For the text-containing cell, return its midpoint in [X, Y] coordinate format. 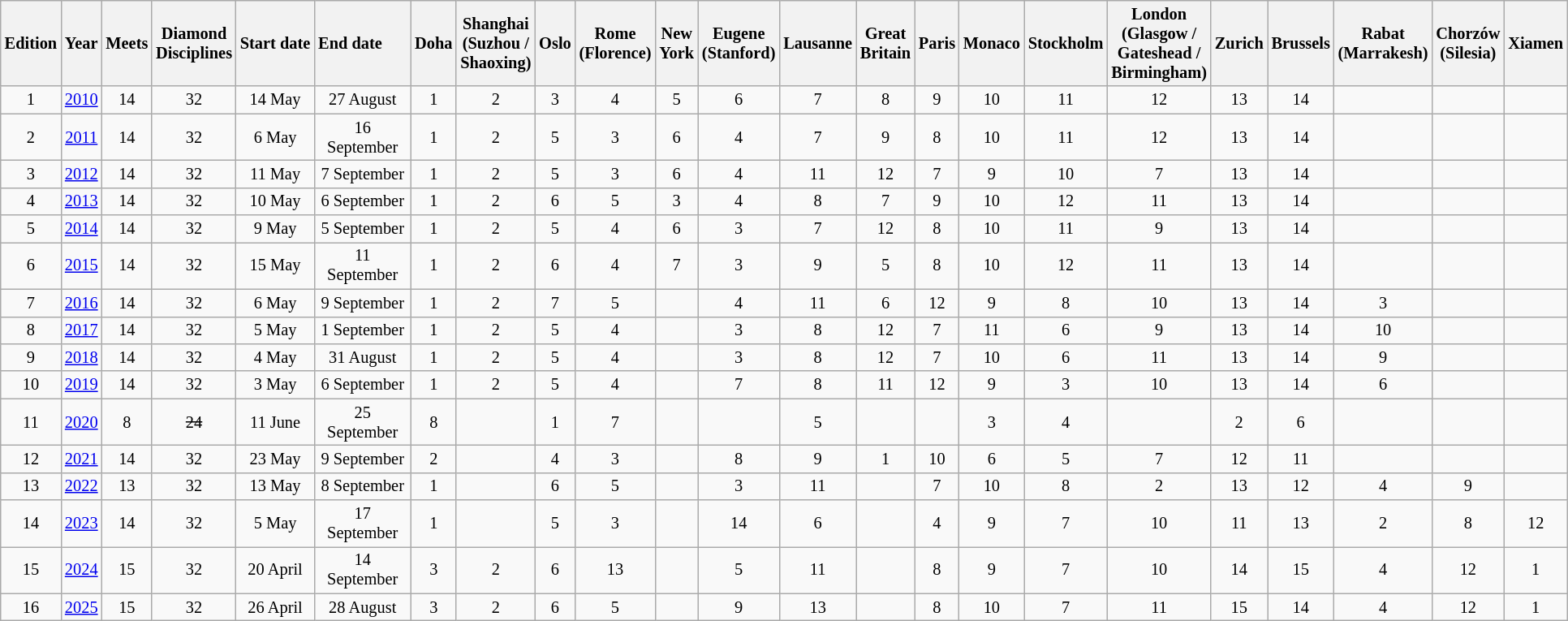
Zurich [1239, 43]
London (Glasgow / Gateshead / Birmingham) [1159, 43]
14 September [362, 570]
Great Britain [885, 43]
Paris [937, 43]
Eugene (Stanford) [739, 43]
16 September [362, 137]
10 May [275, 201]
Edition [31, 43]
4 May [275, 357]
5 September [362, 229]
7 September [362, 174]
Stockholm [1066, 43]
Oslo [555, 43]
11 June [275, 422]
2025 [81, 607]
2011 [81, 137]
11 September [362, 265]
End date [362, 43]
13 May [275, 486]
Monaco [992, 43]
2018 [81, 357]
2019 [81, 385]
New York [677, 43]
2020 [81, 422]
Rabat (Marrakesh) [1383, 43]
Shanghai (Suzhou / Shaoxing) [495, 43]
DiamondDisciplines [194, 43]
2014 [81, 229]
Meets [127, 43]
Lausanne [818, 43]
Rome (Florence) [615, 43]
2016 [81, 303]
Xiamen [1536, 43]
15 May [275, 265]
9 May [275, 229]
2023 [81, 524]
2013 [81, 201]
24 [194, 422]
27 August [362, 100]
2012 [81, 174]
25 September [362, 422]
2021 [81, 459]
Start date [275, 43]
31 August [362, 357]
20 April [275, 570]
Brussels [1301, 43]
26 April [275, 607]
14 May [275, 100]
2010 [81, 100]
2015 [81, 265]
8 September [362, 486]
1 September [362, 330]
2022 [81, 486]
Year [81, 43]
11 May [275, 174]
16 [31, 607]
28 August [362, 607]
2017 [81, 330]
2024 [81, 570]
23 May [275, 459]
Chorzów (Silesia) [1467, 43]
3 May [275, 385]
17 September [362, 524]
Doha [433, 43]
